Search for the cell housing the specified text and yield its (x, y) center coordinate. 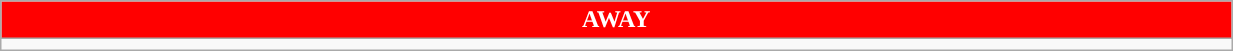
AWAY (616, 20)
